Locate the cell with the specified text and output its [X, Y] center coordinate. 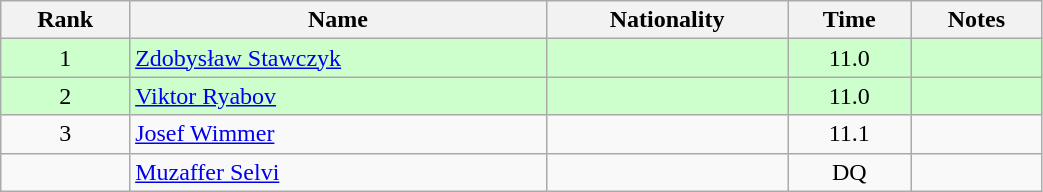
11.1 [850, 134]
Zdobysław Stawczyk [338, 58]
1 [66, 58]
Notes [976, 20]
Viktor Ryabov [338, 96]
Name [338, 20]
Time [850, 20]
3 [66, 134]
Muzaffer Selvi [338, 172]
Nationality [666, 20]
Josef Wimmer [338, 134]
Rank [66, 20]
2 [66, 96]
DQ [850, 172]
